Return [x, y] of the center of cell containing provided text 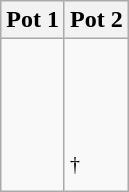
Pot 1 [33, 20]
Pot 2 [96, 20]
† [96, 116]
